Return (X, Y) of the center of cell containing provided text 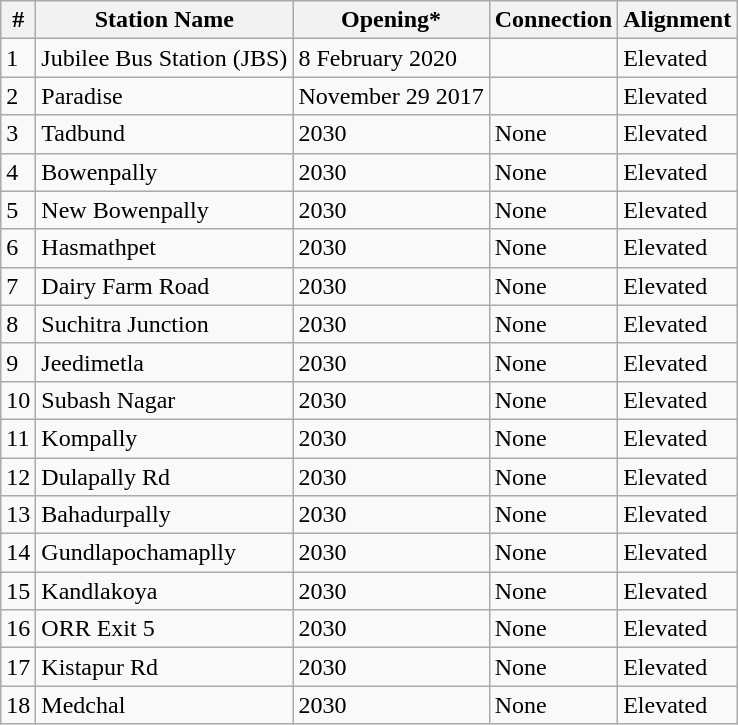
12 (18, 477)
7 (18, 286)
Alignment (678, 20)
16 (18, 629)
Medchal (164, 705)
Kompally (164, 438)
New Bowenpally (164, 210)
Suchitra Junction (164, 324)
Gundlapochamaplly (164, 553)
Hasmathpet (164, 248)
1 (18, 58)
4 (18, 172)
3 (18, 134)
Dairy Farm Road (164, 286)
11 (18, 438)
2 (18, 96)
18 (18, 705)
15 (18, 591)
Opening* (391, 20)
8 (18, 324)
5 (18, 210)
ORR Exit 5 (164, 629)
Bahadurpally (164, 515)
10 (18, 400)
Tadbund (164, 134)
# (18, 20)
Station Name (164, 20)
13 (18, 515)
9 (18, 362)
Paradise (164, 96)
6 (18, 248)
Dulapally Rd (164, 477)
8 February 2020 (391, 58)
14 (18, 553)
Kistapur Rd (164, 667)
November 29 2017 (391, 96)
Connection (553, 20)
17 (18, 667)
Kandlakoya (164, 591)
Bowenpally (164, 172)
Jubilee Bus Station (JBS) (164, 58)
Jeedimetla (164, 362)
Subash Nagar (164, 400)
